Extract the (X, Y) coordinate from the center of the cell holding the provided text.  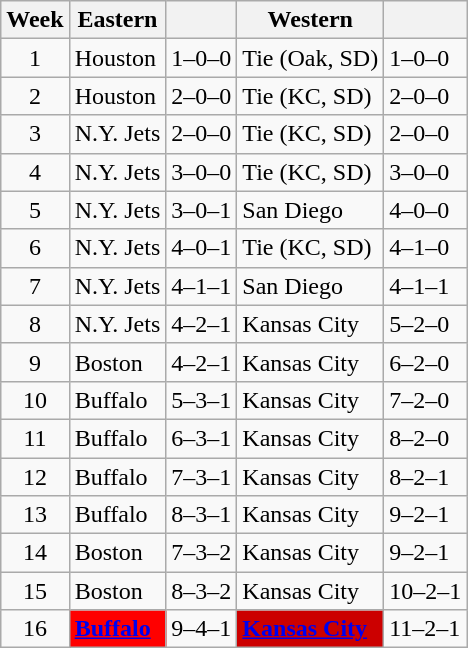
8–3–1 (202, 515)
9 (35, 362)
7 (35, 286)
Eastern (118, 20)
Week (35, 20)
15 (35, 591)
14 (35, 553)
4–0–1 (202, 248)
7–3–2 (202, 553)
11–2–1 (426, 629)
5–2–0 (426, 324)
2 (35, 96)
10 (35, 400)
9–4–1 (202, 629)
Western (310, 20)
8–2–0 (426, 438)
5–3–1 (202, 400)
16 (35, 629)
6 (35, 248)
8–2–1 (426, 477)
4 (35, 172)
1 (35, 58)
13 (35, 515)
6–2–0 (426, 362)
3–0–1 (202, 210)
8–3–2 (202, 591)
11 (35, 438)
4–1–0 (426, 248)
7–3–1 (202, 477)
12 (35, 477)
6–3–1 (202, 438)
10–2–1 (426, 591)
Tie (Oak, SD) (310, 58)
3 (35, 134)
7–2–0 (426, 400)
8 (35, 324)
4–0–0 (426, 210)
5 (35, 210)
